For the text-containing cell, return its midpoint in [X, Y] coordinate format. 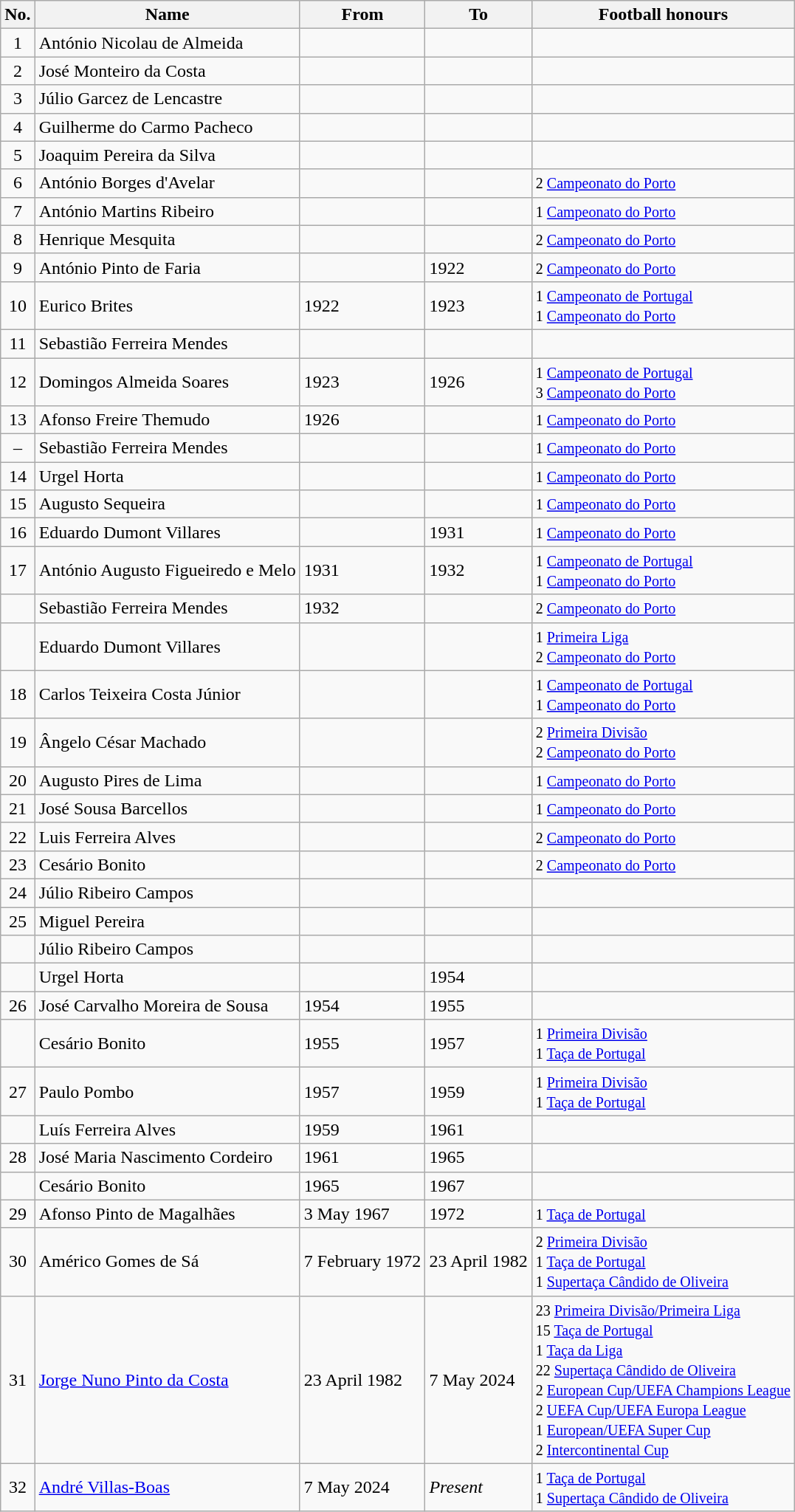
30 [18, 1262]
20 [18, 780]
Augusto Pires de Lima [167, 780]
Carlos Teixeira Costa Júnior [167, 694]
29 [18, 1214]
8 [18, 239]
3 [18, 99]
1 Primeira Liga2 Campeonato do Porto [663, 647]
1 [18, 43]
Paulo Pombo [167, 1091]
Football honours [663, 15]
15 [18, 504]
1 Taça de Portugal1 Supertaça Cândido de Oliveira [663, 1487]
António Augusto Figueiredo e Melo [167, 570]
32 [18, 1487]
25 [18, 921]
Luís Ferreira Alves [167, 1130]
18 [18, 694]
1 Taça de Portugal [663, 1214]
6 [18, 183]
José Carvalho Moreira de Sousa [167, 1006]
Júlio Garcez de Lencastre [167, 99]
1967 [478, 1186]
31 [18, 1379]
Present [478, 1487]
Ângelo César Machado [167, 743]
André Villas-Boas [167, 1487]
José Sousa Barcellos [167, 808]
Name [167, 15]
27 [18, 1091]
17 [18, 570]
1 Campeonato de Portugal3 Campeonato do Porto [663, 381]
21 [18, 808]
5 [18, 155]
7 [18, 211]
No. [18, 15]
Miguel Pereira [167, 921]
26 [18, 1006]
Afonso Pinto de Magalhães [167, 1214]
From [362, 15]
António Pinto de Faria [167, 267]
Guilherme do Carmo Pacheco [167, 127]
24 [18, 893]
António Nicolau de Almeida [167, 43]
16 [18, 532]
António Martins Ribeiro [167, 211]
– [18, 448]
Eurico Brites [167, 306]
José Monteiro da Costa [167, 71]
Jorge Nuno Pinto da Costa [167, 1379]
Henrique Mesquita [167, 239]
1972 [478, 1214]
13 [18, 420]
To [478, 15]
4 [18, 127]
11 [18, 343]
2 Primeira Divisão2 Campeonato do Porto [663, 743]
3 May 1967 [362, 1214]
14 [18, 476]
José Maria Nascimento Cordeiro [167, 1158]
23 [18, 865]
9 [18, 267]
28 [18, 1158]
2 [18, 71]
19 [18, 743]
António Borges d'Avelar [167, 183]
Afonso Freire Themudo [167, 420]
7 February 1972 [362, 1262]
Augusto Sequeira [167, 504]
12 [18, 381]
22 [18, 836]
Américo Gomes de Sá [167, 1262]
Domingos Almeida Soares [167, 381]
Joaquim Pereira da Silva [167, 155]
2 Primeira Divisão1 Taça de Portugal1 Supertaça Cândido de Oliveira [663, 1262]
10 [18, 306]
Luis Ferreira Alves [167, 836]
